Locate the cell with the specified text and output its [X, Y] center coordinate. 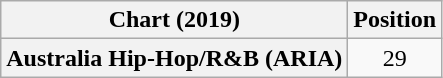
Position [395, 20]
Australia Hip-Hop/R&B (ARIA) [174, 58]
Chart (2019) [174, 20]
29 [395, 58]
